Pinpoint the cell where the given text exists, returning its (X, Y) midpoint coordinate. 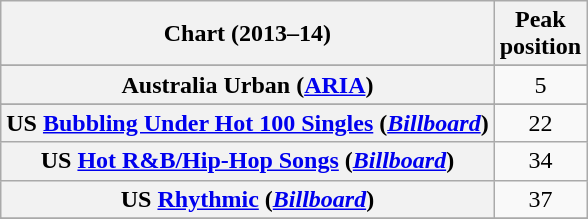
US Hot R&B/Hip-Hop Songs (Billboard) (248, 161)
5 (540, 85)
22 (540, 123)
US Rhythmic (Billboard) (248, 199)
US Bubbling Under Hot 100 Singles (Billboard) (248, 123)
Peakposition (540, 34)
Chart (2013–14) (248, 34)
37 (540, 199)
Australia Urban (ARIA) (248, 85)
34 (540, 161)
